Scan for the cell matching the given text and deliver its (x, y) coordinate at center. 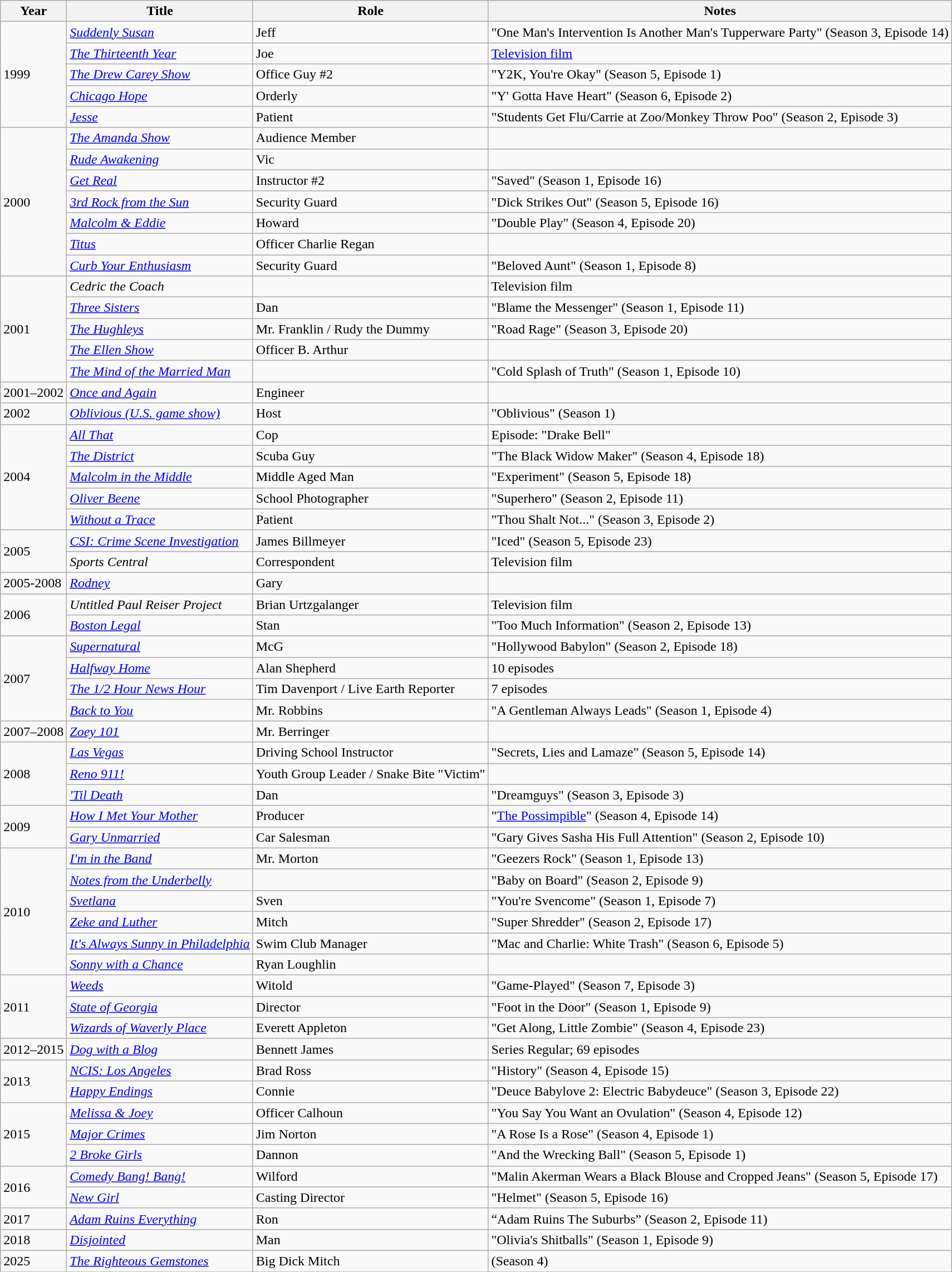
"Gary Gives Sasha His Full Attention" (Season 2, Episode 10) (720, 837)
The District (160, 456)
Man (371, 1240)
"A Gentleman Always Leads" (Season 1, Episode 4) (720, 710)
"Iced" (Season 5, Episode 23) (720, 541)
Car Salesman (371, 837)
Oliver Beene (160, 498)
Mr. Franklin / Rudy the Dummy (371, 329)
Witold (371, 986)
The Amanda Show (160, 138)
"Baby on Board" (Season 2, Episode 9) (720, 880)
Officer B. Arthur (371, 350)
“Adam Ruins The Suburbs” (Season 2, Episode 11) (720, 1219)
"Game-Played" (Season 7, Episode 3) (720, 986)
How I Met Your Mother (160, 816)
Wizards of Waverly Place (160, 1028)
"Geezers Rock" (Season 1, Episode 13) (720, 858)
'Til Death (160, 795)
Back to You (160, 710)
2015 (33, 1134)
Host (371, 414)
Big Dick Mitch (371, 1261)
Oblivious (U.S. game show) (160, 414)
2009 (33, 827)
"Too Much Information" (Season 2, Episode 13) (720, 626)
Halfway Home (160, 668)
Swim Club Manager (371, 944)
Notes from the Underbelly (160, 880)
"Secrets, Lies and Lamaze" (Season 5, Episode 14) (720, 753)
Titus (160, 244)
"Oblivious" (Season 1) (720, 414)
Disjointed (160, 1240)
CSI: Crime Scene Investigation (160, 541)
Mr. Robbins (371, 710)
The Thirteenth Year (160, 53)
2005 (33, 551)
"Superhero" (Season 2, Episode 11) (720, 498)
The Righteous Gemstones (160, 1261)
"Students Get Flu/Carrie at Zoo/Monkey Throw Poo" (Season 2, Episode 3) (720, 117)
The Mind of the Married Man (160, 371)
"Beloved Aunt" (Season 1, Episode 8) (720, 266)
"The Black Widow Maker" (Season 4, Episode 18) (720, 456)
Reno 911! (160, 774)
"The Possimpible" (Season 4, Episode 14) (720, 816)
NCIS: Los Angeles (160, 1070)
Malcolm & Eddie (160, 223)
Audience Member (371, 138)
Suddenly Susan (160, 32)
Svetlana (160, 901)
1999 (33, 75)
Driving School Instructor (371, 753)
Major Crimes (160, 1134)
Director (371, 1007)
Boston Legal (160, 626)
2006 (33, 615)
Notes (720, 11)
"Helmet" (Season 5, Episode 16) (720, 1197)
Dog with a Blog (160, 1049)
2004 (33, 477)
2001 (33, 329)
Year (33, 11)
Tim Davenport / Live Earth Reporter (371, 689)
Jim Norton (371, 1134)
Gary (371, 583)
The 1/2 Hour News Hour (160, 689)
Zeke and Luther (160, 922)
"History" (Season 4, Episode 15) (720, 1070)
Series Regular; 69 episodes (720, 1049)
2000 (33, 202)
3rd Rock from the Sun (160, 202)
Chicago Hope (160, 96)
Vic (371, 159)
Middle Aged Man (371, 477)
Jesse (160, 117)
Weeds (160, 986)
2025 (33, 1261)
Dannon (371, 1155)
Youth Group Leader / Snake Bite "Victim" (371, 774)
Mr. Berringer (371, 731)
Casting Director (371, 1197)
Producer (371, 816)
McG (371, 647)
"Thou Shalt Not..." (Season 3, Episode 2) (720, 519)
2017 (33, 1219)
"Experiment" (Season 5, Episode 18) (720, 477)
2002 (33, 414)
"Malin Akerman Wears a Black Blouse and Cropped Jeans" (Season 5, Episode 17) (720, 1176)
Sven (371, 901)
Connie (371, 1092)
Sports Central (160, 562)
I'm in the Band (160, 858)
2008 (33, 774)
"Double Play" (Season 4, Episode 20) (720, 223)
All That (160, 435)
2007–2008 (33, 731)
Brad Ross (371, 1070)
The Drew Carey Show (160, 75)
2 Broke Girls (160, 1155)
Without a Trace (160, 519)
Zoey 101 (160, 731)
Cop (371, 435)
Ryan Loughlin (371, 965)
7 episodes (720, 689)
10 episodes (720, 668)
Episode: "Drake Bell" (720, 435)
Mitch (371, 922)
(Season 4) (720, 1261)
"One Man's Intervention Is Another Man's Tupperware Party" (Season 3, Episode 14) (720, 32)
2018 (33, 1240)
Brian Urtzgalanger (371, 604)
Three Sisters (160, 308)
Adam Ruins Everything (160, 1219)
2012–2015 (33, 1049)
Howard (371, 223)
"Get Along, Little Zombie" (Season 4, Episode 23) (720, 1028)
Officer Charlie Regan (371, 244)
Comedy Bang! Bang! (160, 1176)
Las Vegas (160, 753)
"Hollywood Babylon" (Season 2, Episode 18) (720, 647)
Joe (371, 53)
Stan (371, 626)
"Y2K, You're Okay" (Season 5, Episode 1) (720, 75)
Engineer (371, 392)
2013 (33, 1081)
Alan Shepherd (371, 668)
Supernatural (160, 647)
2011 (33, 1007)
Rodney (160, 583)
Wilford (371, 1176)
"Foot in the Door" (Season 1, Episode 9) (720, 1007)
Untitled Paul Reiser Project (160, 604)
"Mac and Charlie: White Trash" (Season 6, Episode 5) (720, 944)
2016 (33, 1187)
Once and Again (160, 392)
Happy Endings (160, 1092)
"Dick Strikes Out" (Season 5, Episode 16) (720, 202)
Cedric the Coach (160, 287)
"Cold Splash of Truth" (Season 1, Episode 10) (720, 371)
"Blame the Messenger" (Season 1, Episode 11) (720, 308)
Office Guy #2 (371, 75)
"Road Rage" (Season 3, Episode 20) (720, 329)
Everett Appleton (371, 1028)
"A Rose Is a Rose" (Season 4, Episode 1) (720, 1134)
2007 (33, 679)
It's Always Sunny in Philadelphia (160, 944)
"Saved" (Season 1, Episode 16) (720, 180)
"You're Svencome" (Season 1, Episode 7) (720, 901)
Role (371, 11)
Jeff (371, 32)
"You Say You Want an Ovulation" (Season 4, Episode 12) (720, 1113)
Title (160, 11)
Rude Awakening (160, 159)
The Hughleys (160, 329)
Sonny with a Chance (160, 965)
Get Real (160, 180)
"Deuce Babylove 2: Electric Babydeuce" (Season 3, Episode 22) (720, 1092)
"Y' Gotta Have Heart" (Season 6, Episode 2) (720, 96)
2001–2002 (33, 392)
State of Georgia (160, 1007)
Bennett James (371, 1049)
The Ellen Show (160, 350)
Melissa & Joey (160, 1113)
"Super Shredder" (Season 2, Episode 17) (720, 922)
Orderly (371, 96)
Ron (371, 1219)
"Olivia's Shitballs" (Season 1, Episode 9) (720, 1240)
Curb Your Enthusiasm (160, 266)
"Dreamguys" (Season 3, Episode 3) (720, 795)
"And the Wrecking Ball" (Season 5, Episode 1) (720, 1155)
Instructor #2 (371, 180)
School Photographer (371, 498)
Mr. Morton (371, 858)
Malcolm in the Middle (160, 477)
Officer Calhoun (371, 1113)
Scuba Guy (371, 456)
Correspondent (371, 562)
Gary Unmarried (160, 837)
New Girl (160, 1197)
James Billmeyer (371, 541)
2005-2008 (33, 583)
2010 (33, 911)
